Find where the given text appears and provide that cell's center as [x, y] coordinate. 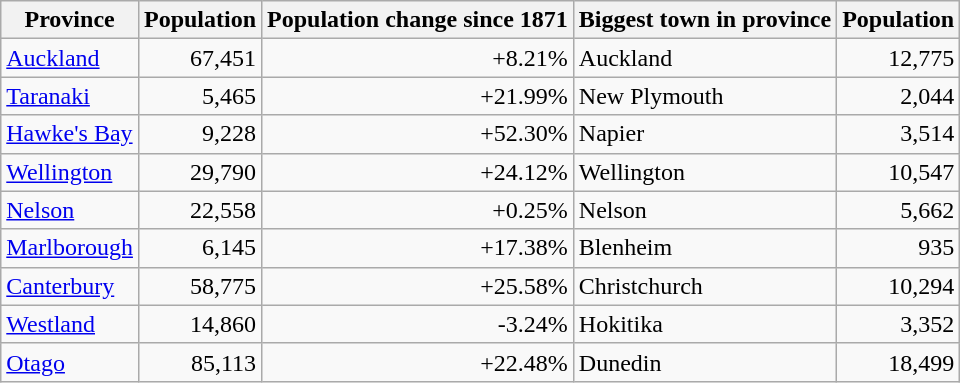
85,113 [200, 362]
Westland [70, 324]
Otago [70, 362]
New Plymouth [704, 96]
67,451 [200, 58]
Canterbury [70, 286]
10,294 [898, 286]
+21.99% [418, 96]
3,352 [898, 324]
29,790 [200, 172]
+17.38% [418, 248]
5,465 [200, 96]
6,145 [200, 248]
Hokitika [704, 324]
Napier [704, 134]
14,860 [200, 324]
Dunedin [704, 362]
Taranaki [70, 96]
Marlborough [70, 248]
3,514 [898, 134]
Christchurch [704, 286]
18,499 [898, 362]
2,044 [898, 96]
Biggest town in province [704, 20]
+22.48% [418, 362]
9,228 [200, 134]
Hawke's Bay [70, 134]
Population change since 1871 [418, 20]
10,547 [898, 172]
+8.21% [418, 58]
58,775 [200, 286]
+25.58% [418, 286]
+52.30% [418, 134]
12,775 [898, 58]
+0.25% [418, 210]
Province [70, 20]
+24.12% [418, 172]
935 [898, 248]
22,558 [200, 210]
Blenheim [704, 248]
5,662 [898, 210]
-3.24% [418, 324]
